Search for the cell housing the specified text and yield its (x, y) center coordinate. 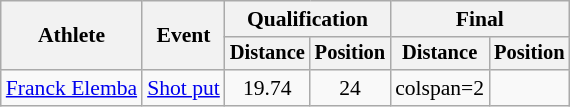
19.74 (268, 88)
Event (184, 36)
colspan=2 (440, 88)
Qualification (308, 19)
24 (350, 88)
Franck Elemba (72, 88)
Athlete (72, 36)
Final (480, 19)
Shot put (184, 88)
